Find where the given text appears and provide that cell's center as (X, Y) coordinate. 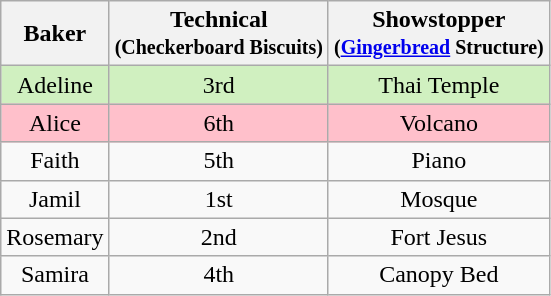
Baker (55, 34)
Fort Jesus (438, 237)
3rd (218, 85)
Technical(Checkerboard Biscuits) (218, 34)
Canopy Bed (438, 275)
Jamil (55, 199)
Alice (55, 123)
Samira (55, 275)
Adeline (55, 85)
6th (218, 123)
4th (218, 275)
Thai Temple (438, 85)
Piano (438, 161)
Mosque (438, 199)
5th (218, 161)
Showstopper(Gingerbread Structure) (438, 34)
2nd (218, 237)
1st (218, 199)
Volcano (438, 123)
Faith (55, 161)
Rosemary (55, 237)
